Identify which cell holds the provided text, then report its (X, Y) central coordinate. 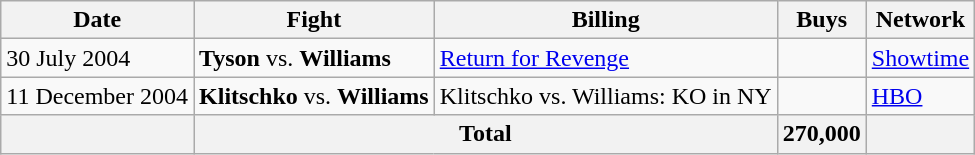
Return for Revenge (606, 58)
11 December 2004 (98, 96)
Total (486, 134)
270,000 (822, 134)
Fight (314, 20)
Date (98, 20)
Network (920, 20)
Klitschko vs. Williams (314, 96)
Klitschko vs. Williams: KO in NY (606, 96)
30 July 2004 (98, 58)
HBO (920, 96)
Showtime (920, 58)
Tyson vs. Williams (314, 58)
Buys (822, 20)
Billing (606, 20)
